Pinpoint the cell where the given text exists, returning its [X, Y] midpoint coordinate. 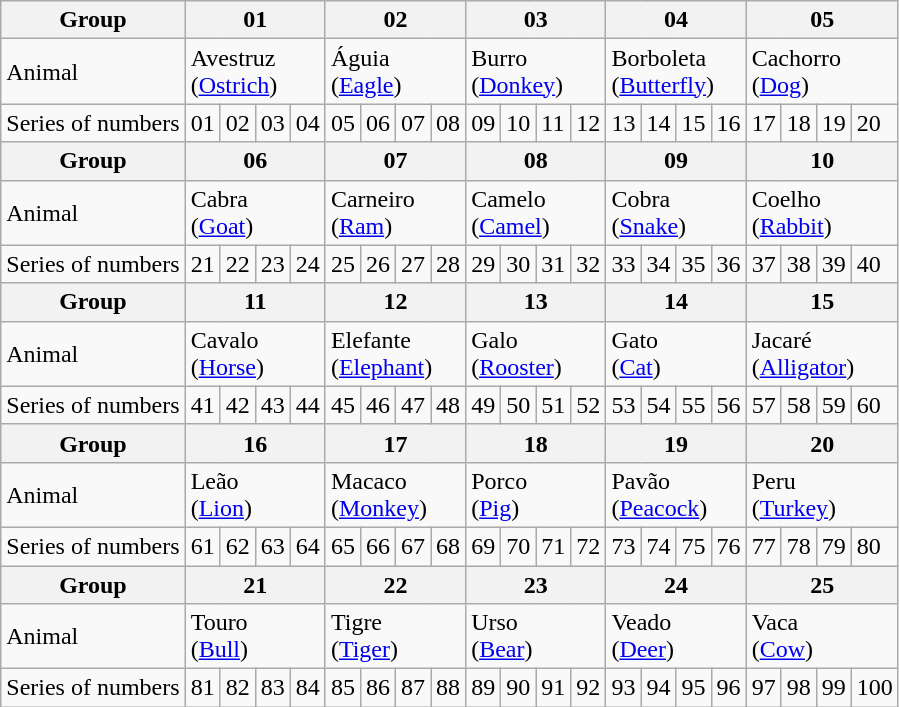
49 [484, 405]
38 [798, 264]
29 [484, 264]
50 [518, 405]
59 [834, 405]
Veado(Deer) [676, 636]
53 [624, 405]
97 [764, 688]
30 [518, 264]
Borboleta(Butterfly) [676, 72]
Gato(Cat) [676, 354]
87 [412, 688]
63 [272, 546]
26 [378, 264]
92 [588, 688]
47 [412, 405]
83 [272, 688]
44 [308, 405]
Peru(Turkey) [822, 494]
54 [658, 405]
Touro(Bull) [255, 636]
75 [694, 546]
85 [342, 688]
Vaca(Cow) [822, 636]
79 [834, 546]
37 [764, 264]
88 [448, 688]
Coelho(Rabbit) [822, 212]
43 [272, 405]
84 [308, 688]
71 [554, 546]
99 [834, 688]
61 [202, 546]
27 [412, 264]
82 [238, 688]
Elefante(Elephant) [395, 354]
60 [874, 405]
62 [238, 546]
45 [342, 405]
68 [448, 546]
64 [308, 546]
42 [238, 405]
70 [518, 546]
Cabra(Goat) [255, 212]
Avestruz(Ostrich) [255, 72]
Leão(Lion) [255, 494]
89 [484, 688]
Jacaré(Alligator) [822, 354]
93 [624, 688]
81 [202, 688]
Águia(Eagle) [395, 72]
73 [624, 546]
52 [588, 405]
95 [694, 688]
Porco(Pig) [536, 494]
77 [764, 546]
28 [448, 264]
Carneiro(Ram) [395, 212]
Urso(Bear) [536, 636]
32 [588, 264]
76 [728, 546]
69 [484, 546]
91 [554, 688]
48 [448, 405]
33 [624, 264]
Tigre(Tiger) [395, 636]
46 [378, 405]
90 [518, 688]
58 [798, 405]
100 [874, 688]
56 [728, 405]
96 [728, 688]
78 [798, 546]
66 [378, 546]
31 [554, 264]
55 [694, 405]
Galo(Rooster) [536, 354]
94 [658, 688]
41 [202, 405]
36 [728, 264]
67 [412, 546]
40 [874, 264]
51 [554, 405]
86 [378, 688]
Macaco(Monkey) [395, 494]
98 [798, 688]
Cavalo(Horse) [255, 354]
72 [588, 546]
Camelo(Camel) [536, 212]
80 [874, 546]
39 [834, 264]
57 [764, 405]
Cobra(Snake) [676, 212]
74 [658, 546]
65 [342, 546]
35 [694, 264]
34 [658, 264]
Burro(Donkey) [536, 72]
Pavão(Peacock) [676, 494]
Cachorro(Dog) [822, 72]
